Return (x, y) of the center of cell containing provided text 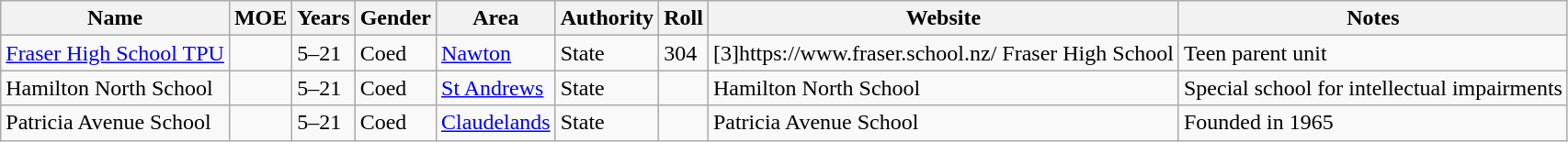
Roll (684, 18)
Area (496, 18)
Teen parent unit (1373, 53)
Claudelands (496, 123)
Fraser High School TPU (116, 53)
Gender (395, 18)
Nawton (496, 53)
Website (943, 18)
[3]https://www.fraser.school.nz/ Fraser High School (943, 53)
Name (116, 18)
304 (684, 53)
Notes (1373, 18)
Years (324, 18)
Founded in 1965 (1373, 123)
Authority (607, 18)
St Andrews (496, 88)
MOE (260, 18)
Special school for intellectual impairments (1373, 88)
